Pinpoint the cell where the given text exists, returning its (x, y) midpoint coordinate. 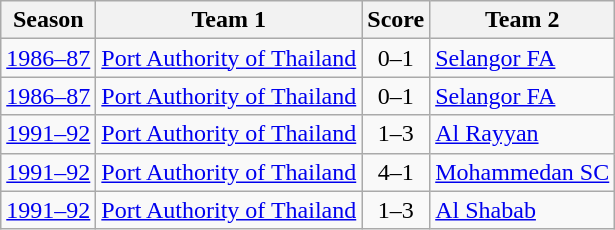
Team 2 (522, 20)
4–1 (396, 172)
Mohammedan SC (522, 172)
Score (396, 20)
Al Rayyan (522, 134)
Season (48, 20)
Al Shabab (522, 210)
Team 1 (229, 20)
